Pinpoint the cell where the given text exists, returning its (X, Y) midpoint coordinate. 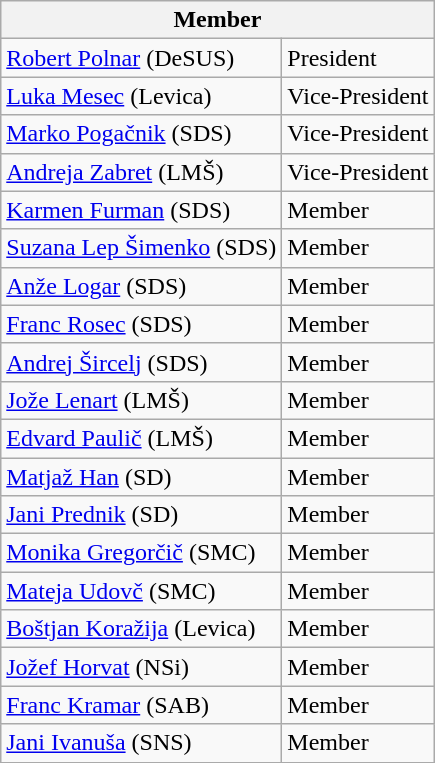
Anže Logar (SDS) (142, 286)
Andreja Zabret (LMŠ) (142, 172)
Suzana Lep Šimenko (SDS) (142, 248)
Matjaž Han (SD) (142, 477)
Andrej Šircelj (SDS) (142, 362)
Franc Rosec (SDS) (142, 324)
Jani Ivanuša (SNS) (142, 743)
Karmen Furman (SDS) (142, 210)
Robert Polnar (DeSUS) (142, 58)
Jani Prednik (SD) (142, 515)
Luka Mesec (Levica) (142, 96)
Boštjan Koražija (Levica) (142, 629)
President (358, 58)
Franc Kramar (SAB) (142, 705)
Edvard Paulič (LMŠ) (142, 438)
Monika Gregorčič (SMC) (142, 553)
Marko Pogačnik (SDS) (142, 134)
Jožef Horvat (NSi) (142, 667)
Mateja Udovč (SMC) (142, 591)
Jože Lenart (LMŠ) (142, 400)
